Extract the (x, y) coordinate from the center of the cell holding the provided text.  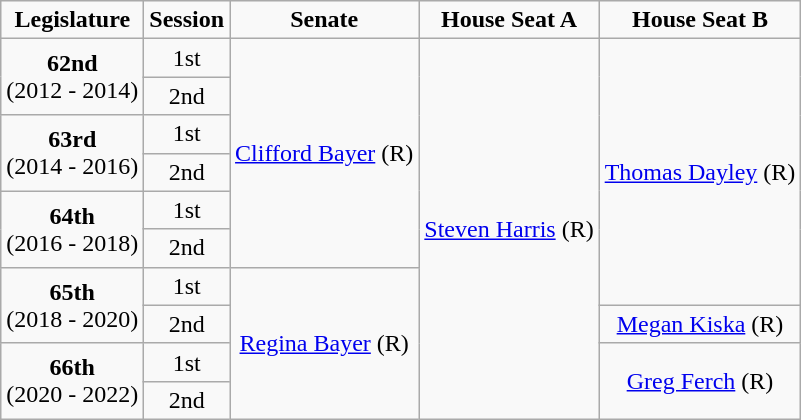
Thomas Dayley (R) (700, 172)
Regina Bayer (R) (324, 343)
66th (2020 - 2022) (72, 381)
Clifford Bayer (R) (324, 153)
64th (2016 - 2018) (72, 229)
Senate (324, 20)
63rd (2014 - 2016) (72, 153)
65th (2018 - 2020) (72, 305)
Greg Ferch (R) (700, 381)
Session (187, 20)
Legislature (72, 20)
Megan Kiska (R) (700, 324)
House Seat B (700, 20)
House Seat A (509, 20)
Steven Harris (R) (509, 230)
62nd (2012 - 2014) (72, 77)
